Return the [x, y] coordinate for the center point of the cell that contains the specified text.  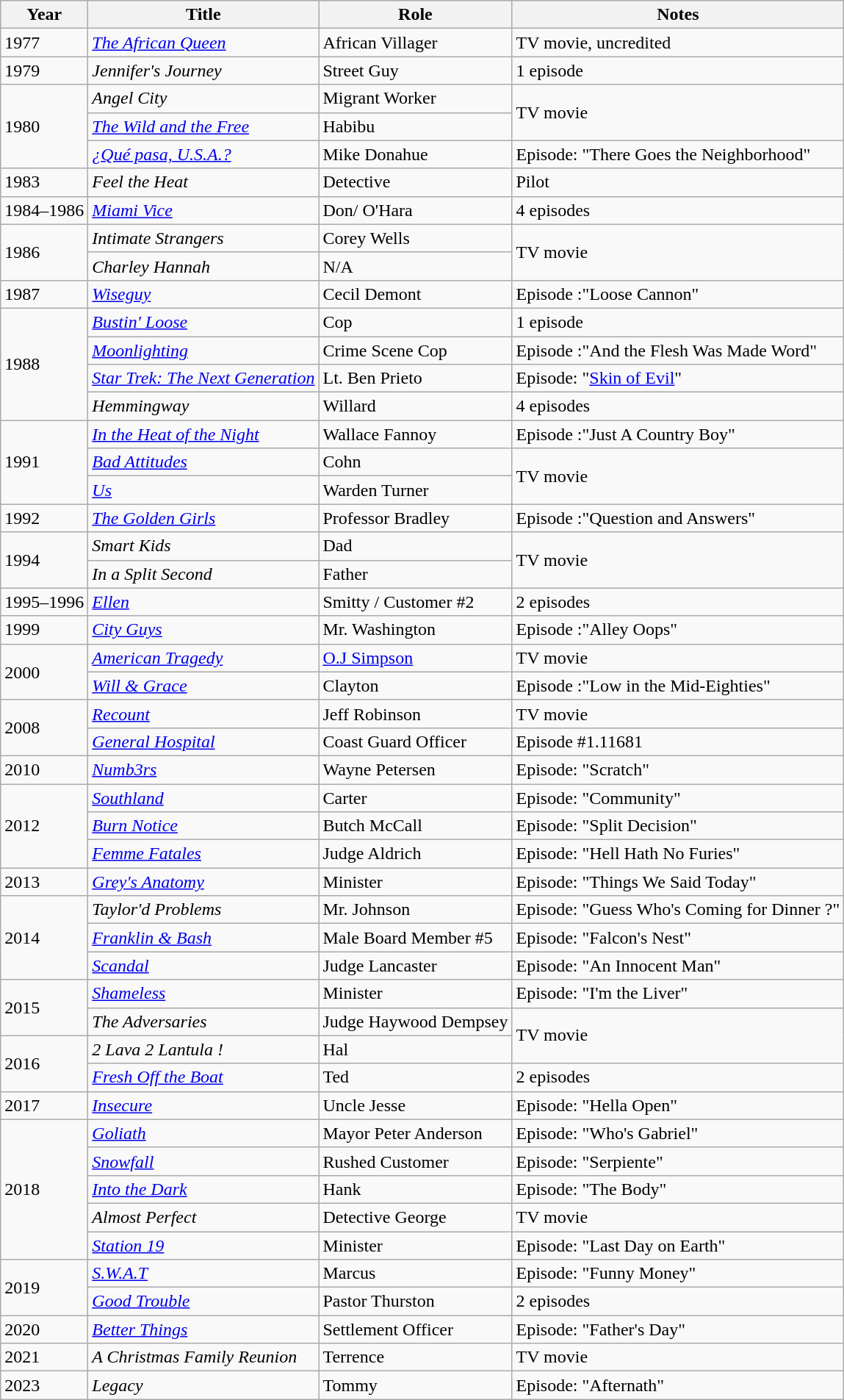
Episode: "Things We Said Today" [678, 882]
Habibu [416, 126]
Wiseguy [203, 294]
Southland [203, 797]
Angel City [203, 98]
Femme Fatales [203, 854]
N/A [416, 266]
Lt. Ben Prieto [416, 378]
1992 [44, 518]
Almost Perfect [203, 1217]
American Tragedy [203, 658]
The Wild and the Free [203, 126]
2014 [44, 938]
Grey's Anatomy [203, 882]
Don/ O'Hara [416, 210]
Warden Turner [416, 490]
Episode :"Low in the Mid-Eighties" [678, 686]
Smitty / Customer #2 [416, 602]
Intimate Strangers [203, 238]
Jeff Robinson [416, 714]
Better Things [203, 1329]
Insecure [203, 1105]
Judge Haywood Dempsey [416, 1022]
Clayton [416, 686]
Cecil Demont [416, 294]
Ellen [203, 602]
Episode: "The Body" [678, 1189]
Episode: "I'm the Liver" [678, 994]
General Hospital [203, 742]
The Golden Girls [203, 518]
Hank [416, 1189]
Episode: "There Goes the Neighborhood" [678, 154]
Legacy [203, 1385]
Episode #1.11681 [678, 742]
Ted [416, 1077]
Episode :"Question and Answers" [678, 518]
Role [416, 15]
Marcus [416, 1274]
Episode: "Father's Day" [678, 1329]
Terrence [416, 1357]
Smart Kids [203, 546]
In the Heat of the Night [203, 434]
In a Split Second [203, 574]
City Guys [203, 630]
2017 [44, 1105]
Taylor'd Problems [203, 910]
The African Queen [203, 43]
Scandal [203, 966]
Episode :"Just A Country Boy" [678, 434]
Pastor Thurston [416, 1302]
Crime Scene Cop [416, 351]
2020 [44, 1329]
Episode: "Scratch" [678, 769]
Episode: "Split Decision" [678, 826]
2000 [44, 672]
Mr. Washington [416, 630]
2008 [44, 728]
Into the Dark [203, 1189]
Professor Bradley [416, 518]
2019 [44, 1288]
Detective George [416, 1217]
Burn Notice [203, 826]
Fresh Off the Boat [203, 1077]
Episode: "Community" [678, 797]
Station 19 [203, 1246]
Notes [678, 15]
Will & Grace [203, 686]
Title [203, 15]
Pilot [678, 182]
Episode: "Hella Open" [678, 1105]
2010 [44, 769]
Carter [416, 797]
Street Guy [416, 71]
S.W.A.T [203, 1274]
Cop [416, 322]
Episode: "Guess Who's Coming for Dinner ?" [678, 910]
1999 [44, 630]
2016 [44, 1063]
2018 [44, 1189]
A Christmas Family Reunion [203, 1357]
Episode :"And the Flesh Was Made Word" [678, 351]
1980 [44, 126]
Judge Aldrich [416, 854]
2 Lava 2 Lantula ! [203, 1049]
Feel the Heat [203, 182]
African Villager [416, 43]
Corey Wells [416, 238]
Star Trek: The Next Generation [203, 378]
¿Qué pasa, U.S.A.? [203, 154]
Tommy [416, 1385]
1977 [44, 43]
1994 [44, 560]
Goliath [203, 1133]
Snowfall [203, 1161]
2023 [44, 1385]
Male Board Member #5 [416, 938]
2021 [44, 1357]
Rushed Customer [416, 1161]
Episode :"Alley Oops" [678, 630]
1983 [44, 182]
1979 [44, 71]
Episode: "Skin of Evil" [678, 378]
Mayor Peter Anderson [416, 1133]
Butch McCall [416, 826]
Bad Attitudes [203, 462]
1995–1996 [44, 602]
Father [416, 574]
1986 [44, 252]
Migrant Worker [416, 98]
Us [203, 490]
Mr. Johnson [416, 910]
Hemmingway [203, 406]
2013 [44, 882]
Moonlighting [203, 351]
Year [44, 15]
Jennifer's Journey [203, 71]
1991 [44, 462]
Miami Vice [203, 210]
Episode: "Falcon's Nest" [678, 938]
1987 [44, 294]
Episode: "Who's Gabriel" [678, 1133]
Episode: "Serpiente" [678, 1161]
Hal [416, 1049]
Detective [416, 182]
Wayne Petersen [416, 769]
2015 [44, 1008]
Episode :"Loose Cannon" [678, 294]
Numb3rs [203, 769]
Judge Lancaster [416, 966]
Coast Guard Officer [416, 742]
Episode: "An Innocent Man" [678, 966]
Willard [416, 406]
Episode: "Last Day on Earth" [678, 1246]
Settlement Officer [416, 1329]
Dad [416, 546]
Recount [203, 714]
TV movie, uncredited [678, 43]
Episode: "Funny Money" [678, 1274]
1988 [44, 364]
Episode: "Hell Hath No Furies" [678, 854]
Cohn [416, 462]
Uncle Jesse [416, 1105]
Franklin & Bash [203, 938]
Episode: "Afternath" [678, 1385]
O.J Simpson [416, 658]
Mike Donahue [416, 154]
Bustin' Loose [203, 322]
Shameless [203, 994]
Charley Hannah [203, 266]
The Adversaries [203, 1022]
1984–1986 [44, 210]
Wallace Fannoy [416, 434]
Good Trouble [203, 1302]
2012 [44, 825]
